For the text-containing cell, return its midpoint in [X, Y] coordinate format. 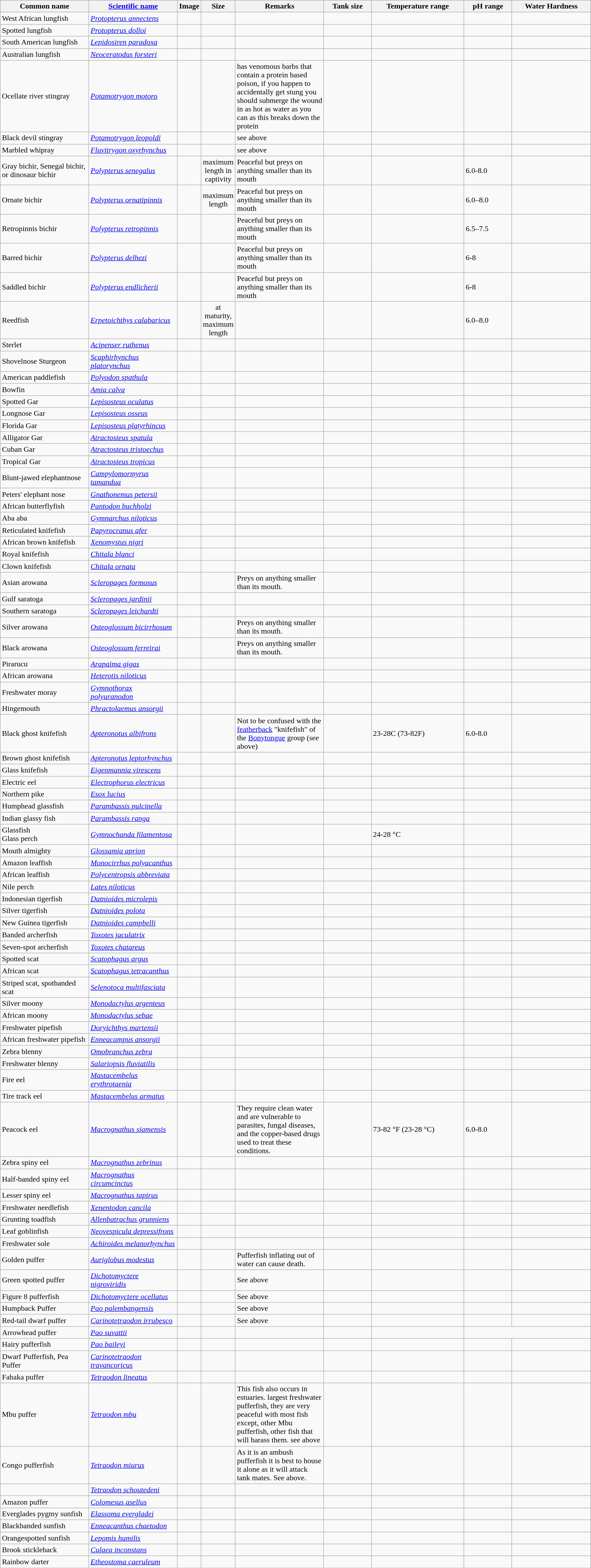
maximum length [218, 200]
Sterlet [45, 345]
Freshwater sole [45, 1243]
Scleropages formosus [133, 583]
Northern pike [45, 794]
Osteoglossum ferreirai [133, 648]
Dichotomyctere ocellatus [133, 1297]
Golden puffer [45, 1260]
Lepidosiren paradoxa [133, 42]
Congo pufferfish [45, 1465]
African butterflyfish [45, 506]
Xenentodon cancila [133, 1207]
Chitala ornata [133, 566]
Not to be confused with the featherback "knifefish" of the Bonytongue group (see above) [280, 733]
Polypterus delhezi [133, 258]
African moony [45, 1016]
Alligator Gar [45, 438]
Neoceratodus forsteri [133, 54]
Leaf goblinfish [45, 1231]
Apteronotus albifrons [133, 733]
Polyodon spathula [133, 378]
Black arowana [45, 648]
Red-tail dwarf puffer [45, 1321]
Pao suvattii [133, 1333]
Omobranchus zebra [133, 1052]
Scaphirhynchus platorynchus [133, 361]
Pao baileyi [133, 1344]
Freshwater needlefish [45, 1207]
Pantodon buchholzi [133, 506]
African leaffish [45, 875]
Temperature range [418, 6]
Lepomis humilis [133, 1538]
Erpetoichthys calabaricus [133, 320]
African freshwater pipefish [45, 1040]
maximum length in captivity [218, 170]
Cuban Gar [45, 450]
Scleropages leichardti [133, 611]
Glass knifefish [45, 770]
Arapaima gigas [133, 664]
Fahaka puffer [45, 1377]
Mouth almighty [45, 851]
Polypterus ornatipinnis [133, 200]
African brown knifefish [45, 542]
Culaea inconstans [133, 1550]
Lepisosteus osseus [133, 414]
Mbu puffer [45, 1415]
Royal knifefish [45, 554]
American paddlefish [45, 378]
Florida Gar [45, 426]
Black devil stingray [45, 138]
Freshwater pipefish [45, 1028]
Polycentropsis abbreviata [133, 875]
Humpback Puffer [45, 1309]
Green spotted puffer [45, 1280]
Phractolaemus ansorgii [133, 708]
Xenomystus nigri [133, 542]
Elassoma evergladei [133, 1514]
at maturity, maximum length [218, 320]
Blackbanded sunfish [45, 1526]
Tetraodon schoutedeni [133, 1490]
African arowana [45, 676]
Nile perch [45, 887]
Esox lucius [133, 794]
Gymnothorax polyuranodon [133, 692]
Zebra blenny [45, 1052]
Hairy pufferfish [45, 1344]
Atractosteus tropicus [133, 462]
Protopterus annectens [133, 18]
Etheostoma caeruleum [133, 1562]
Osteoglossum bicirrhosum [133, 627]
Achiroides melanorhynchus [133, 1243]
Size [218, 6]
Parambassis ranga [133, 818]
Amia calva [133, 390]
Chitala blanci [133, 554]
Tetraodon lineatus [133, 1377]
pH range [488, 6]
Rainbow darter [45, 1562]
Reedfish [45, 320]
Ocellate river stingray [45, 96]
Doryichthys martensii [133, 1028]
Scleropages jardinii [133, 599]
Enneacanthus chaetodon [133, 1526]
Gray bichir, Senegal bichir, or dinosaur bichir [45, 170]
Amazon puffer [45, 1502]
Zebra spiny eel [45, 1163]
Gulf saratoga [45, 599]
Auriglobus modestus [133, 1260]
Datnioides microlepis [133, 899]
Silver moony [45, 1004]
Polypterus endlicherii [133, 287]
Electrophorus electricus [133, 782]
Saddled bichir [45, 287]
Grunting toadfish [45, 1219]
Lesser spiny eel [45, 1195]
Monocirrhus polyacanthus [133, 863]
Indonesian tigerfish [45, 899]
Peters' elephant nose [45, 494]
Colomesus asellus [133, 1502]
Hingemouth [45, 708]
Tank size [348, 6]
Papyrocranus afer [133, 530]
Image [189, 6]
Scatophagus argus [133, 959]
Allenbatrachus grunniens [133, 1219]
Eigenmannia virescens [133, 770]
South American lungfish [45, 42]
Salariopsis fluviatilis [133, 1064]
6.5–7.5 [488, 229]
Indian glassy fish [45, 818]
Datnioides campbelli [133, 923]
Brook stickleback [45, 1550]
Silver tigerfish [45, 911]
Tropical Gar [45, 462]
Banded archerfish [45, 935]
GlassfishGlass perch [45, 835]
Everglades pygmy sunfish [45, 1514]
Datnioides polota [133, 911]
Parambassis pulcinella [133, 806]
Brown ghost knifefish [45, 758]
Fire eel [45, 1080]
Gnathonemus petersii [133, 494]
Pirarucu [45, 664]
Peacock eel [45, 1130]
Potamotrygon motoro [133, 96]
New Guinea tigerfish [45, 923]
Gymnochanda filamentosa [133, 835]
Macrognathus siamensis [133, 1130]
Orangespotted sunfish [45, 1538]
Longnose Gar [45, 414]
Dwarf Pufferfish, Pea Puffer [45, 1361]
Toxotes chatareus [133, 947]
Marbled whipray [45, 150]
Neovespicula depressifrons [133, 1231]
Clown knifefish [45, 566]
Gymnarchus niloticus [133, 518]
Pao palembangensis [133, 1309]
Mastacembelus erythrotaenia [133, 1080]
Spotted scat [45, 959]
Enneacampus ansorgii [133, 1040]
Ornate bichir [45, 200]
Half-banded spiny eel [45, 1179]
Carinotetraodon travancoricus [133, 1361]
Figure 8 pufferfish [45, 1297]
Polypterus senegalus [133, 170]
73-82 °F (23-28 °C) [418, 1130]
Asian arowana [45, 583]
Lates niloticus [133, 887]
Aba aba [45, 518]
West African lungfish [45, 18]
Southern saratoga [45, 611]
Macrognathus tapirus [133, 1195]
Spotted lungfish [45, 30]
Macrognathus zebrinus [133, 1163]
Tetraodon miurus [133, 1465]
As it is an ambush pufferfish it is best to house it alone as it will attack tank mates. See above. [280, 1465]
Selenotoca multifasciata [133, 987]
Shovelnose Sturgeon [45, 361]
Campylomormyrus tamandua [133, 478]
Atractosteus spatula [133, 438]
Acipenser ruthenus [133, 345]
Lepisosteus platyrhincus [133, 426]
Heterotis niloticus [133, 676]
Toxotes jaculatrix [133, 935]
Monodactylus argenteus [133, 1004]
Humphead glassfish [45, 806]
Tire track eel [45, 1096]
Amazon leaffish [45, 863]
African scat [45, 971]
Electric eel [45, 782]
24-28 °C [418, 835]
Retropinnis bichir [45, 229]
Macrognathus circumcinctus [133, 1179]
Polypterus retropinnis [133, 229]
Freshwater blenny [45, 1064]
Scatophagus tetracanthus [133, 971]
Black ghost knifefish [45, 733]
Apteronotus leptorhynchus [133, 758]
Protopterus dolloi [133, 30]
Carinotetraodon irrubesco [133, 1321]
Silver arowana [45, 627]
Seven-spot archerfish [45, 947]
Common name [45, 6]
Monodactylus sebae [133, 1016]
Barred bichir [45, 258]
Atractosteus tristoechus [133, 450]
23-28C (73-82F) [418, 733]
Freshwater moray [45, 692]
Spotted Gar [45, 402]
Remarks [280, 6]
They require clean water and are vulnerable to parasites, fungal diseases, and the copper-based drugs used to treat these conditions. [280, 1130]
Reticulated knifefish [45, 530]
Mastacembelus armatus [133, 1096]
Blunt-jawed elephantnose [45, 478]
Potamotrygon leopoldi [133, 138]
Arrowhead puffer [45, 1333]
Glossamia aprion [133, 851]
Bowfin [45, 390]
Lepisosteus oculatus [133, 402]
Pufferfish inflating out of water can cause death. [280, 1260]
Tetraodon mbu [133, 1415]
Scientific name [133, 6]
Dichotomyctere nigroviridis [133, 1280]
Water Hardness [551, 6]
Striped scat, spotbanded scat [45, 987]
Australian lungfish [45, 54]
Fluvitrygon oxyrhynchus [133, 150]
